Return (x, y) of the center of cell containing provided text 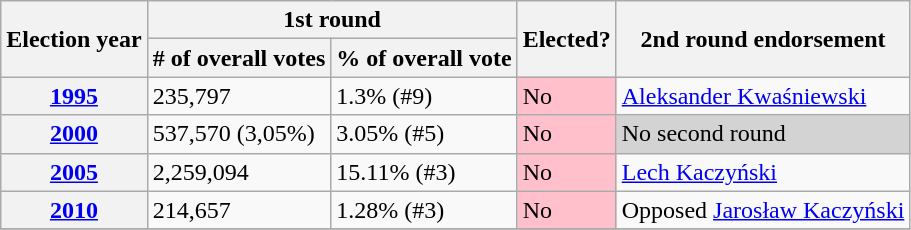
15.11% (#3) (424, 172)
1st round (332, 20)
2000 (74, 134)
1.3% (#9) (424, 96)
235,797 (239, 96)
1.28% (#3) (424, 210)
# of overall votes (239, 58)
1995 (74, 96)
% of overall vote (424, 58)
Election year (74, 39)
Elected? (566, 39)
Opposed Jarosław Kaczyński (763, 210)
214,657 (239, 210)
537,570 (3,05%) (239, 134)
No second round (763, 134)
Aleksander Kwaśniewski (763, 96)
2,259,094 (239, 172)
Lech Kaczyński (763, 172)
3.05% (#5) (424, 134)
2nd round endorsement (763, 39)
2005 (74, 172)
2010 (74, 210)
